Return the [X, Y] coordinate for the center point of the cell that contains the specified text.  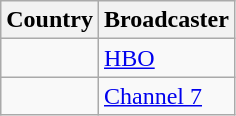
HBO [166, 58]
Channel 7 [166, 96]
Broadcaster [166, 20]
Country [50, 20]
